Provide the [X, Y] coordinate of the cell's center where the given text is located.  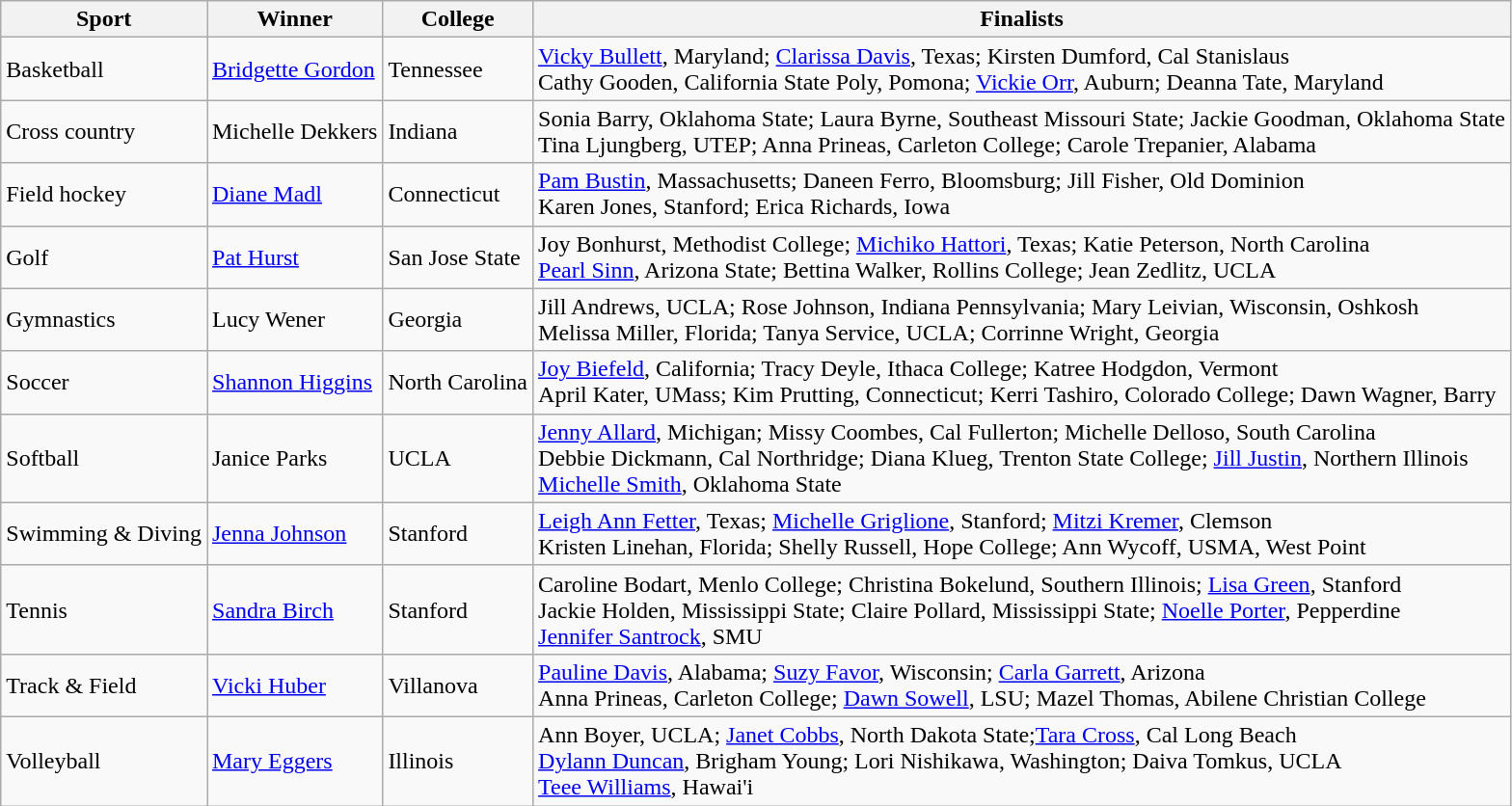
Cross country [104, 131]
Basketball [104, 69]
Golf [104, 256]
UCLA [458, 458]
Field hockey [104, 195]
Tennessee [458, 69]
Sandra Birch [294, 609]
Pat Hurst [294, 256]
North Carolina [458, 382]
Villanova [458, 685]
Janice Parks [294, 458]
Illinois [458, 761]
Soccer [104, 382]
Pam Bustin, Massachusetts; Daneen Ferro, Bloomsburg; Jill Fisher, Old DominionKaren Jones, Stanford; Erica Richards, Iowa [1022, 195]
Tennis [104, 609]
Lucy Wener [294, 320]
Mary Eggers [294, 761]
Finalists [1022, 19]
Jenna Johnson [294, 534]
Gymnastics [104, 320]
Georgia [458, 320]
Swimming & Diving [104, 534]
Winner [294, 19]
College [458, 19]
Volleyball [104, 761]
Connecticut [458, 195]
Sport [104, 19]
Track & Field [104, 685]
Michelle Dekkers [294, 131]
Softball [104, 458]
Diane Madl [294, 195]
Indiana [458, 131]
Bridgette Gordon [294, 69]
San Jose State [458, 256]
Vicki Huber [294, 685]
Shannon Higgins [294, 382]
